Extract the (X, Y) coordinate from the center of the cell holding the provided text.  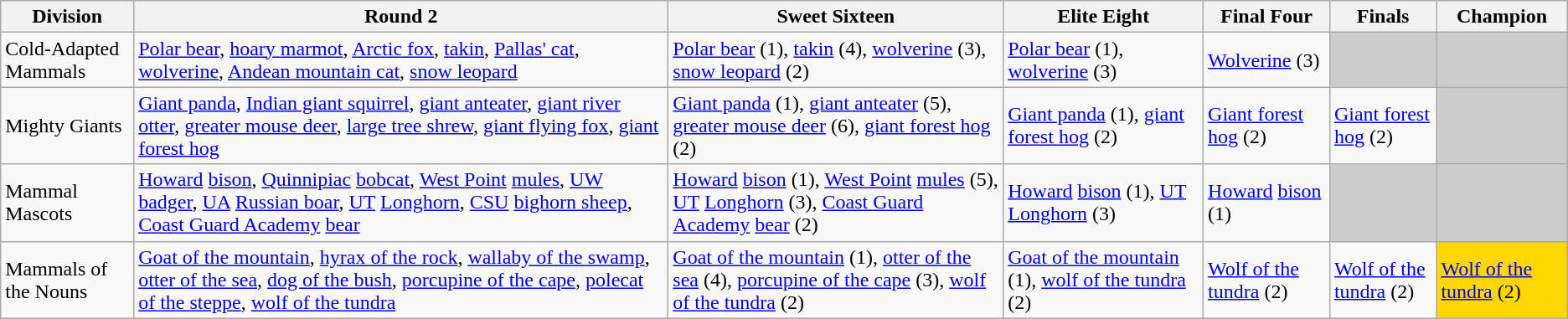
Division (67, 17)
Goat of the mountain (1), wolf of the tundra (2) (1104, 280)
Giant panda (1), giant forest hog (2) (1104, 126)
Howard bison (1), West Point mules (5), UT Longhorn (3), Coast Guard Academy bear (2) (836, 203)
Howard bison (1) (1266, 203)
Polar bear (1), takin (4), wolverine (3), snow leopard (2) (836, 60)
Finals (1383, 17)
Mammal Mascots (67, 203)
Goat of the mountain (1), otter of the sea (4), porcupine of the cape (3), wolf of the tundra (2) (836, 280)
Cold-Adapted Mammals (67, 60)
Wolverine (3) (1266, 60)
Giant panda (1), giant anteater (5), greater mouse deer (6), giant forest hog (2) (836, 126)
Mighty Giants (67, 126)
Champion (1502, 17)
Howard bison (1), UT Longhorn (3) (1104, 203)
Elite Eight (1104, 17)
Polar bear (1), wolverine (3) (1104, 60)
Howard bison, Quinnipiac bobcat, West Point mules, UW badger, UA Russian boar, UT Longhorn, CSU bighorn sheep, Coast Guard Academy bear (401, 203)
Giant panda, Indian giant squirrel, giant anteater, giant river otter, greater mouse deer, large tree shrew, giant flying fox, giant forest hog (401, 126)
Sweet Sixteen (836, 17)
Polar bear, hoary marmot, Arctic fox, takin, Pallas' cat, wolverine, Andean mountain cat, snow leopard (401, 60)
Final Four (1266, 17)
Round 2 (401, 17)
Mammals of the Nouns (67, 280)
